Provide the (X, Y) coordinate of the cell's center where the given text is located.  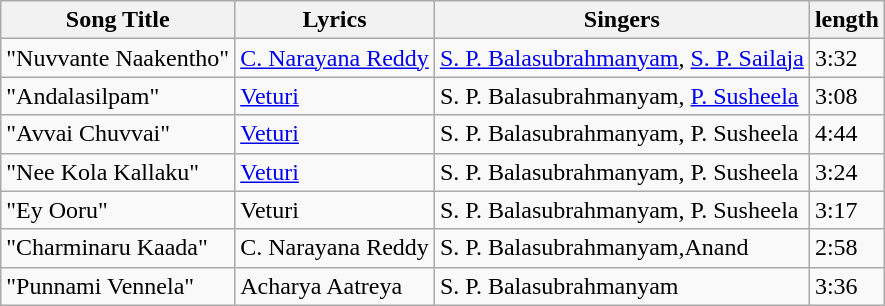
"Punnami Vennela" (118, 286)
3:24 (846, 172)
4:44 (846, 134)
S. P. Balasubrahmanyam (622, 286)
"Nuvvante Naakentho" (118, 58)
Lyrics (335, 20)
2:58 (846, 248)
length (846, 20)
3:36 (846, 286)
"Avvai Chuvvai" (118, 134)
Acharya Aatreya (335, 286)
3:32 (846, 58)
Singers (622, 20)
"Ey Ooru" (118, 210)
S. P. Balasubrahmanyam, S. P. Sailaja (622, 58)
Song Title (118, 20)
S. P. Balasubrahmanyam,Anand (622, 248)
3:08 (846, 96)
"Andalasilpam" (118, 96)
3:17 (846, 210)
"Charminaru Kaada" (118, 248)
"Nee Kola Kallaku" (118, 172)
